Extract the (x, y) coordinate from the center of the cell holding the provided text.  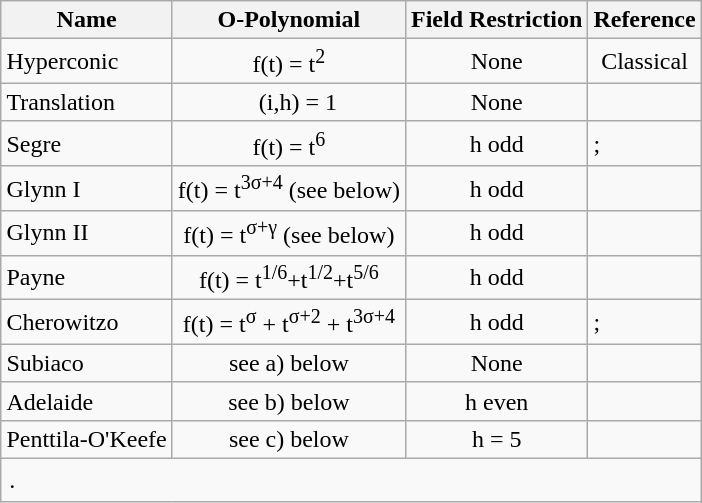
. (351, 480)
see a) below (288, 363)
Classical (644, 62)
Cherowitzo (86, 322)
Subiaco (86, 363)
Hyperconic (86, 62)
(i,h) = 1 (288, 102)
see b) below (288, 401)
see c) below (288, 439)
h = 5 (496, 439)
Payne (86, 278)
Field Restriction (496, 20)
Reference (644, 20)
f(t) = t6 (288, 144)
h even (496, 401)
f(t) = t3σ+4 (see below) (288, 188)
Penttila-O'Keefe (86, 439)
f(t) = tσ + tσ+2 + t3σ+4 (288, 322)
f(t) = t1/6+t1/2+t5/6 (288, 278)
f(t) = t2 (288, 62)
O-Polynomial (288, 20)
Glynn I (86, 188)
Glynn II (86, 234)
Translation (86, 102)
Adelaide (86, 401)
Segre (86, 144)
f(t) = tσ+γ (see below) (288, 234)
Name (86, 20)
